Detect which cell encompasses the target text, then output its (X, Y) center coordinate. 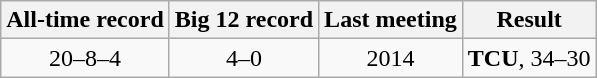
TCU, 34–30 (529, 58)
All-time record (86, 20)
Big 12 record (244, 20)
Result (529, 20)
20–8–4 (86, 58)
2014 (391, 58)
4–0 (244, 58)
Last meeting (391, 20)
